Return the (X, Y) coordinate for the center point of the cell that contains the specified text.  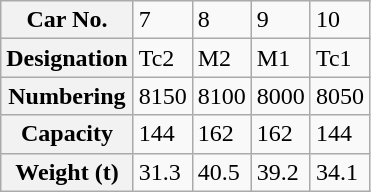
Tc2 (162, 58)
Tc1 (340, 58)
8 (222, 20)
10 (340, 20)
8150 (162, 96)
M2 (222, 58)
8050 (340, 96)
40.5 (222, 172)
8100 (222, 96)
Weight (t) (67, 172)
M1 (280, 58)
Car No. (67, 20)
7 (162, 20)
Capacity (67, 134)
31.3 (162, 172)
39.2 (280, 172)
8000 (280, 96)
9 (280, 20)
Designation (67, 58)
Numbering (67, 96)
34.1 (340, 172)
